For the text-containing cell, return its midpoint in [x, y] coordinate format. 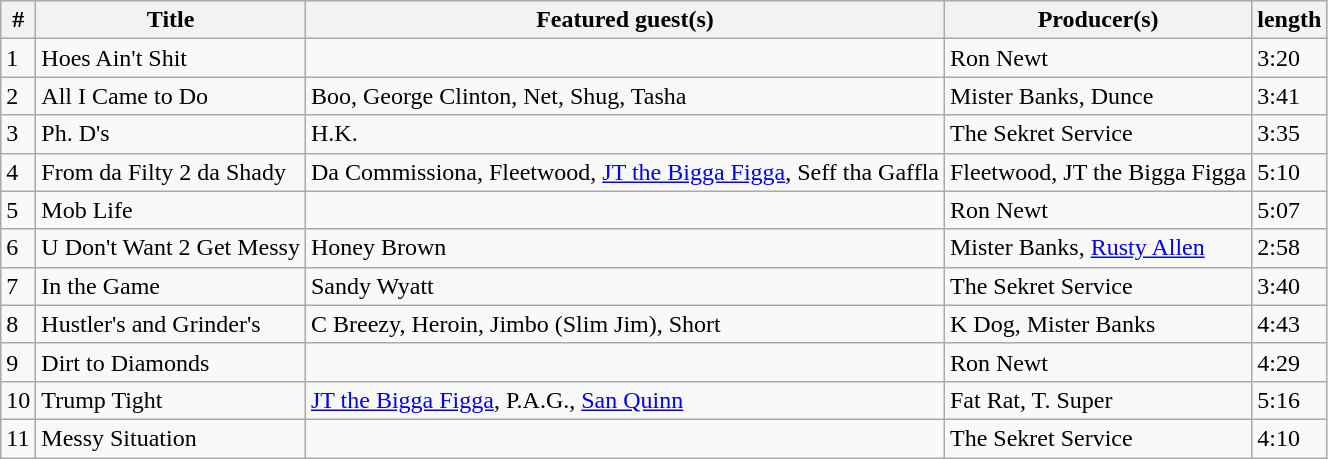
Sandy Wyatt [624, 286]
5 [18, 210]
5:07 [1290, 210]
Honey Brown [624, 248]
11 [18, 438]
Producer(s) [1098, 20]
7 [18, 286]
5:16 [1290, 400]
K Dog, Mister Banks [1098, 324]
4:43 [1290, 324]
3:41 [1290, 96]
4:29 [1290, 362]
Trump Tight [171, 400]
8 [18, 324]
Title [171, 20]
JT the Bigga Figga, P.A.G., San Quinn [624, 400]
Fleetwood, JT the Bigga Figga [1098, 172]
C Breezy, Heroin, Jimbo (Slim Jim), Short [624, 324]
Hoes Ain't Shit [171, 58]
Ph. D's [171, 134]
length [1290, 20]
Fat Rat, T. Super [1098, 400]
6 [18, 248]
3:35 [1290, 134]
# [18, 20]
Featured guest(s) [624, 20]
Mob Life [171, 210]
From da Filty 2 da Shady [171, 172]
Hustler's and Grinder's [171, 324]
H.K. [624, 134]
Messy Situation [171, 438]
9 [18, 362]
4:10 [1290, 438]
Boo, George Clinton, Net, Shug, Tasha [624, 96]
Da Commissiona, Fleetwood, JT the Bigga Figga, Seff tha Gaffla [624, 172]
3:40 [1290, 286]
Mister Banks, Rusty Allen [1098, 248]
Mister Banks, Dunce [1098, 96]
2:58 [1290, 248]
3 [18, 134]
All I Came to Do [171, 96]
1 [18, 58]
3:20 [1290, 58]
Dirt to Diamonds [171, 362]
2 [18, 96]
In the Game [171, 286]
10 [18, 400]
4 [18, 172]
U Don't Want 2 Get Messy [171, 248]
5:10 [1290, 172]
